Pinpoint the cell where the given text exists, returning its [x, y] midpoint coordinate. 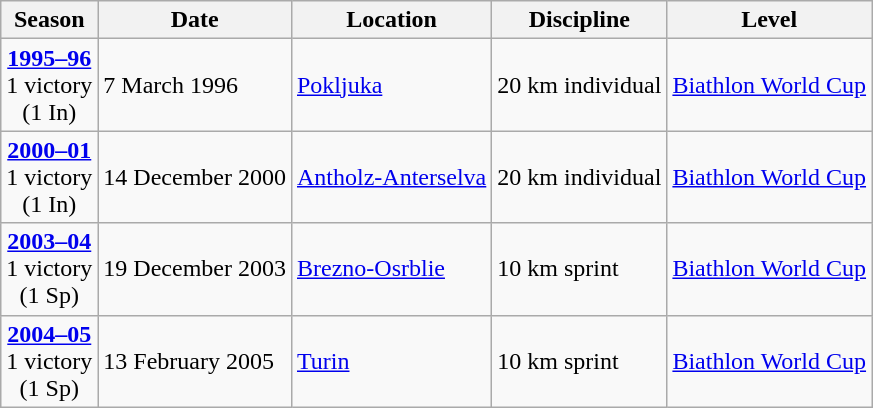
Location [391, 20]
Season [50, 20]
Turin [391, 361]
Level [770, 20]
1995–96 1 victory (1 In) [50, 85]
Date [195, 20]
2000–01 1 victory (1 In) [50, 177]
14 December 2000 [195, 177]
7 March 1996 [195, 85]
13 February 2005 [195, 361]
19 December 2003 [195, 269]
Discipline [580, 20]
2004–05 1 victory (1 Sp) [50, 361]
2003–04 1 victory (1 Sp) [50, 269]
Antholz-Anterselva [391, 177]
Brezno-Osrblie [391, 269]
Pokljuka [391, 85]
